Extract the [X, Y] coordinate from the center of the cell holding the provided text.  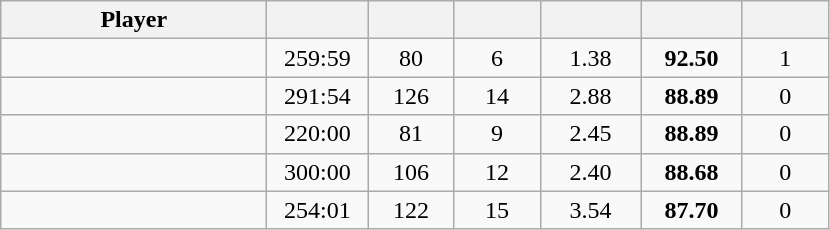
300:00 [318, 172]
9 [497, 134]
3.54 [590, 210]
Player [134, 20]
122 [411, 210]
81 [411, 134]
2.88 [590, 96]
291:54 [318, 96]
2.40 [590, 172]
80 [411, 58]
106 [411, 172]
1 [785, 58]
15 [497, 210]
87.70 [692, 210]
6 [497, 58]
126 [411, 96]
2.45 [590, 134]
14 [497, 96]
88.68 [692, 172]
12 [497, 172]
1.38 [590, 58]
92.50 [692, 58]
254:01 [318, 210]
259:59 [318, 58]
220:00 [318, 134]
